Search for the cell housing the specified text and yield its (X, Y) center coordinate. 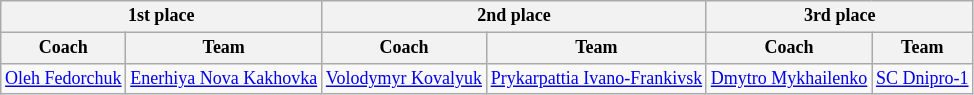
Oleh Fedorchuk (64, 78)
3rd place (839, 16)
Enerhiya Nova Kakhovka (224, 78)
2nd place (514, 16)
1st place (162, 16)
Volodymyr Kovalyuk (404, 78)
Prykarpattia Ivano-Frankivsk (596, 78)
Dmytro Mykhailenko (788, 78)
SC Dnipro-1 (922, 78)
